From the cell containing the given text, extract its center point as [x, y] coordinate. 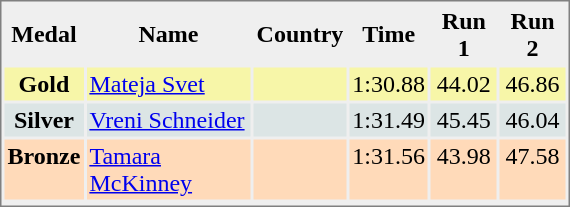
Run 2 [533, 34]
Run 1 [464, 34]
43.98 [464, 170]
44.02 [464, 84]
Mateja Svet [168, 84]
Medal [44, 34]
46.04 [533, 120]
Country [300, 34]
46.86 [533, 84]
1:31.49 [388, 120]
1:30.88 [388, 84]
Silver [44, 120]
Tamara McKinney [168, 170]
Time [388, 34]
47.58 [533, 170]
45.45 [464, 120]
Bronze [44, 170]
Gold [44, 84]
1:31.56 [388, 170]
Name [168, 34]
Vreni Schneider [168, 120]
